Output the (X, Y) coordinate of the center of the cell containing the given text.  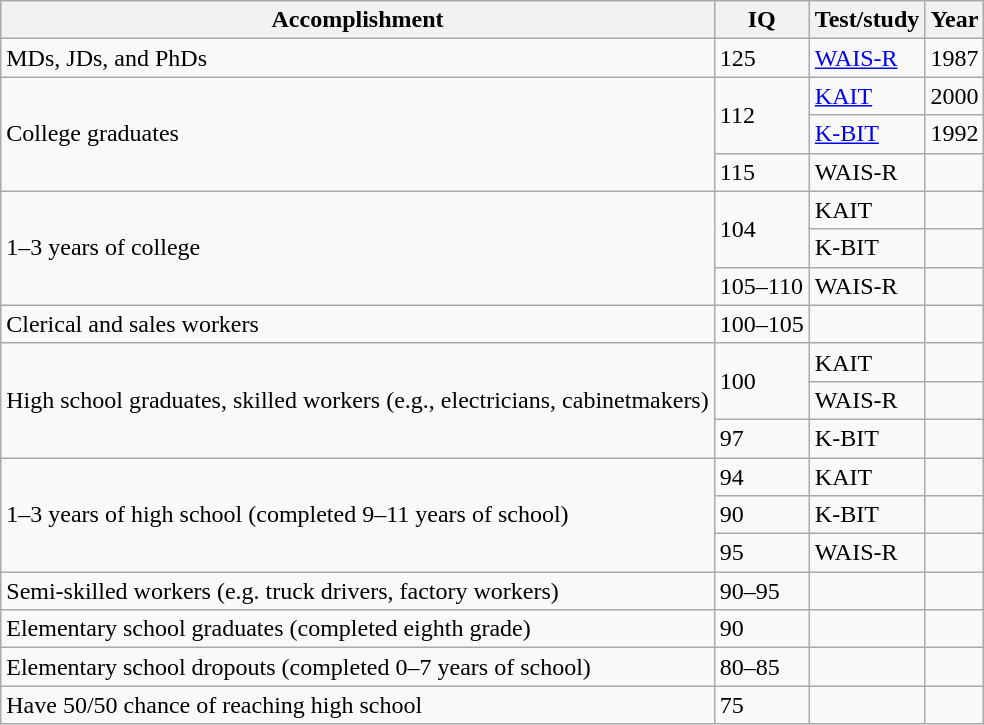
125 (762, 58)
Year (954, 20)
94 (762, 477)
Test/study (867, 20)
College graduates (358, 134)
100 (762, 381)
IQ (762, 20)
75 (762, 705)
Semi-skilled workers (e.g. truck drivers, factory workers) (358, 591)
Have 50/50 chance of reaching high school (358, 705)
1–3 years of college (358, 248)
Accomplishment (358, 20)
104 (762, 229)
Elementary school graduates (completed eighth grade) (358, 629)
High school graduates, skilled workers (e.g., electricians, cabinetmakers) (358, 400)
1–3 years of high school (completed 9–11 years of school) (358, 515)
Elementary school dropouts (completed 0–7 years of school) (358, 667)
80–85 (762, 667)
112 (762, 115)
97 (762, 438)
MDs, JDs, and PhDs (358, 58)
95 (762, 553)
2000 (954, 96)
1992 (954, 134)
1987 (954, 58)
Clerical and sales workers (358, 324)
115 (762, 172)
100–105 (762, 324)
105–110 (762, 286)
90–95 (762, 591)
